Extract the [X, Y] coordinate from the center of the cell holding the provided text.  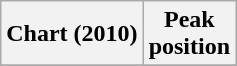
Chart (2010) [72, 34]
Peakposition [189, 34]
